Return [x, y] of the center of cell containing provided text 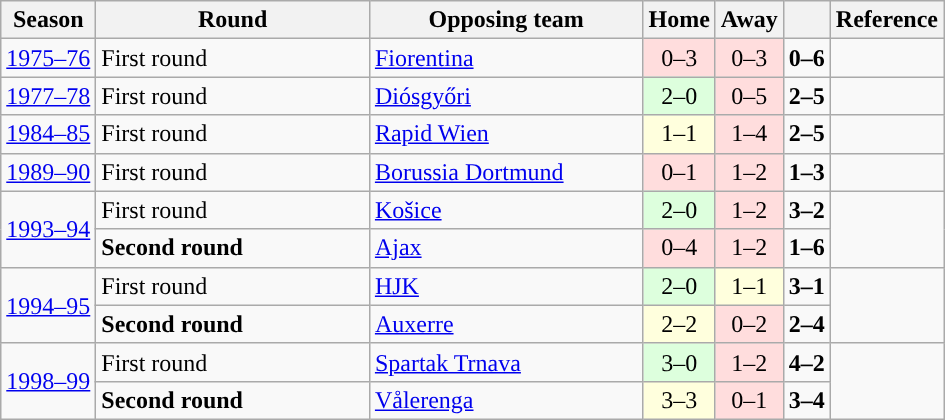
1975–76 [48, 58]
0–6 [806, 58]
Fiorentina [506, 58]
3–1 [806, 286]
Home [679, 20]
0–5 [749, 96]
3–0 [679, 362]
Spartak Trnava [506, 362]
1994–95 [48, 305]
1–3 [806, 172]
2–4 [806, 324]
3–3 [679, 400]
Košice [506, 210]
Round [233, 20]
1998–99 [48, 381]
Season [48, 20]
1984–85 [48, 134]
3–4 [806, 400]
Diósgyőri [506, 96]
0–2 [749, 324]
Opposing team [506, 20]
1989–90 [48, 172]
1977–78 [48, 96]
Auxerre [506, 324]
3–2 [806, 210]
1993–94 [48, 229]
0–4 [679, 248]
2–2 [679, 324]
Rapid Wien [506, 134]
Ajax [506, 248]
Away [749, 20]
Vålerenga [506, 400]
4–2 [806, 362]
1–6 [806, 248]
Borussia Dortmund [506, 172]
Reference [886, 20]
HJK [506, 286]
1–4 [749, 134]
